Scan for the cell matching the given text and deliver its [X, Y] coordinate at center. 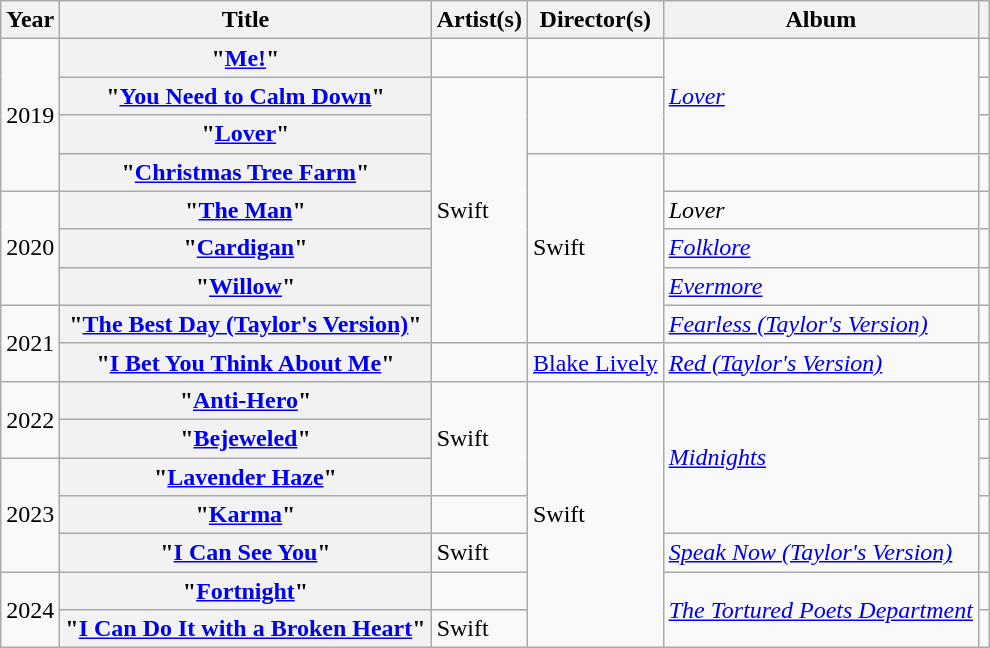
"I Bet You Think About Me" [246, 362]
"Fortnight" [246, 591]
Folklore [820, 248]
Director(s) [595, 20]
2024 [30, 610]
"Karma" [246, 515]
"Me!" [246, 58]
Year [30, 20]
Album [820, 20]
"I Can Do It with a Broken Heart" [246, 629]
Artist(s) [479, 20]
The Tortured Poets Department [820, 610]
"Lavender Haze" [246, 477]
Midnights [820, 457]
"Lover" [246, 134]
"Bejeweled" [246, 438]
"I Can See You" [246, 553]
Blake Lively [595, 362]
"Anti-Hero" [246, 400]
2022 [30, 419]
"You Need to Calm Down" [246, 96]
2023 [30, 515]
Title [246, 20]
2019 [30, 115]
Speak Now (Taylor's Version) [820, 553]
Red (Taylor's Version) [820, 362]
Evermore [820, 286]
2020 [30, 248]
"The Best Day (Taylor's Version)" [246, 324]
Fearless (Taylor's Version) [820, 324]
"Willow" [246, 286]
"The Man" [246, 210]
"Christmas Tree Farm" [246, 172]
2021 [30, 343]
"Cardigan" [246, 248]
